From the cell containing the given text, extract its center point as [X, Y] coordinate. 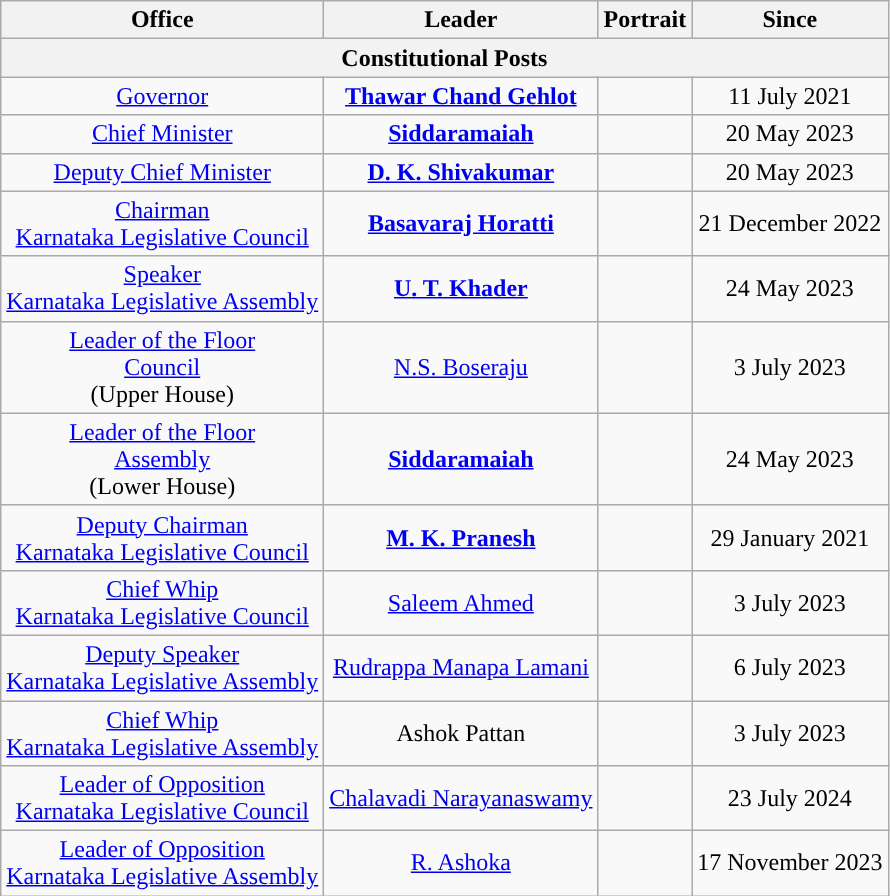
Leader of the FloorCouncil(Upper House) [162, 367]
M. K. Pranesh [461, 538]
Chalavadi Narayanaswamy [461, 798]
Saleem Ahmed [461, 602]
R. Ashoka [461, 864]
Governor [162, 96]
Rudrappa Manapa Lamani [461, 668]
Deputy Speaker Karnataka Legislative Assembly [162, 668]
Portrait [645, 20]
Ashok Pattan [461, 732]
N.S. Boseraju [461, 367]
Office [162, 20]
17 November 2023 [790, 864]
D. K. Shivakumar [461, 172]
Thawar Chand Gehlot [461, 96]
Chairman Karnataka Legislative Council [162, 224]
Leader of Opposition Karnataka Legislative Council [162, 798]
Chief WhipKarnataka Legislative Council [162, 602]
Speaker Karnataka Legislative Assembly [162, 288]
Constitutional Posts [444, 58]
6 July 2023 [790, 668]
Deputy Chief Minister [162, 172]
Deputy Chairman Karnataka Legislative Council [162, 538]
Basavaraj Horatti [461, 224]
Chief Minister [162, 134]
29 January 2021 [790, 538]
Leader of Opposition Karnataka Legislative Assembly [162, 864]
23 July 2024 [790, 798]
Leader [461, 20]
Leader of the FloorAssembly(Lower House) [162, 459]
21 December 2022 [790, 224]
Since [790, 20]
Chief WhipKarnataka Legislative Assembly [162, 732]
U. T. Khader [461, 288]
11 July 2021 [790, 96]
